Capture the cell that displays the provided text and extract its [x, y] central coordinate. 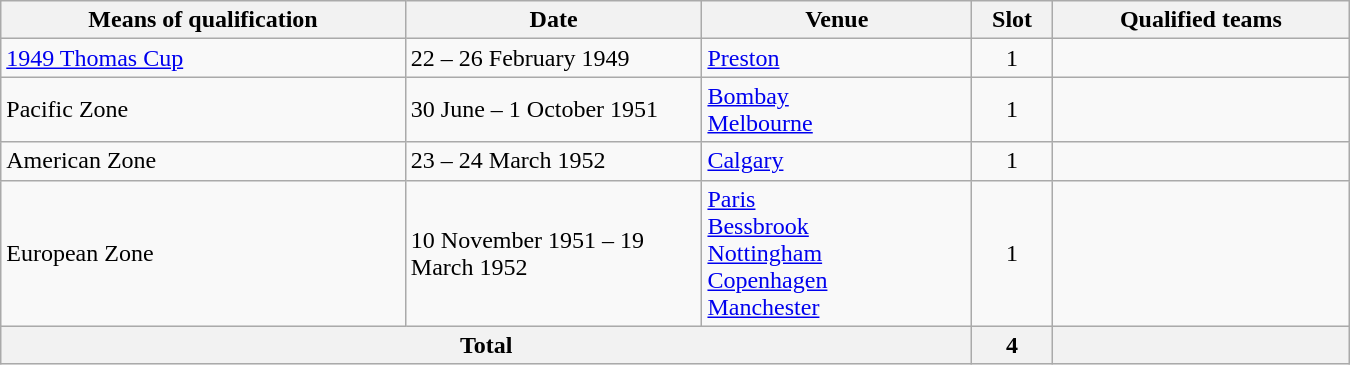
23 – 24 March 1952 [554, 161]
1949 Thomas Cup [204, 58]
European Zone [204, 253]
22 – 26 February 1949 [554, 58]
Means of qualification [204, 20]
Total [486, 345]
Pacific Zone [204, 110]
10 November 1951 – 19 March 1952 [554, 253]
4 [1012, 345]
BombayMelbourne [837, 110]
30 June – 1 October 1951 [554, 110]
ParisBessbrookNottinghamCopenhagenManchester [837, 253]
Date [554, 20]
Slot [1012, 20]
Calgary [837, 161]
American Zone [204, 161]
Venue [837, 20]
Preston [837, 58]
Qualified teams [1202, 20]
